For the text-containing cell, return its midpoint in [X, Y] coordinate format. 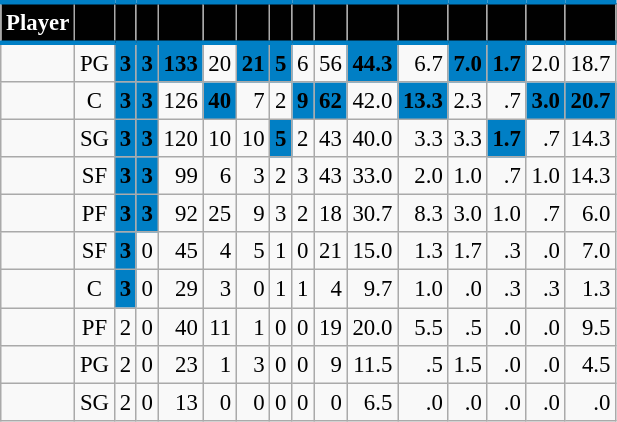
9.7 [372, 289]
9.5 [590, 327]
23 [180, 364]
11 [220, 327]
29 [180, 289]
92 [180, 214]
126 [180, 101]
4.5 [590, 364]
25 [220, 214]
20.7 [590, 101]
56 [330, 62]
Player [38, 22]
18 [330, 214]
45 [180, 251]
42.0 [372, 101]
18.7 [590, 62]
44.3 [372, 62]
5.5 [423, 327]
133 [180, 62]
15.0 [372, 251]
2.3 [468, 101]
7 [252, 101]
99 [180, 176]
33.0 [372, 176]
6.0 [590, 214]
8.3 [423, 214]
1.5 [468, 364]
30.7 [372, 214]
19 [330, 327]
20.0 [372, 327]
62 [330, 101]
20 [220, 62]
13 [180, 402]
6.5 [372, 402]
40.0 [372, 139]
120 [180, 139]
13.3 [423, 101]
11.5 [372, 364]
6.7 [423, 62]
